From the cell containing the given text, extract its center point as [x, y] coordinate. 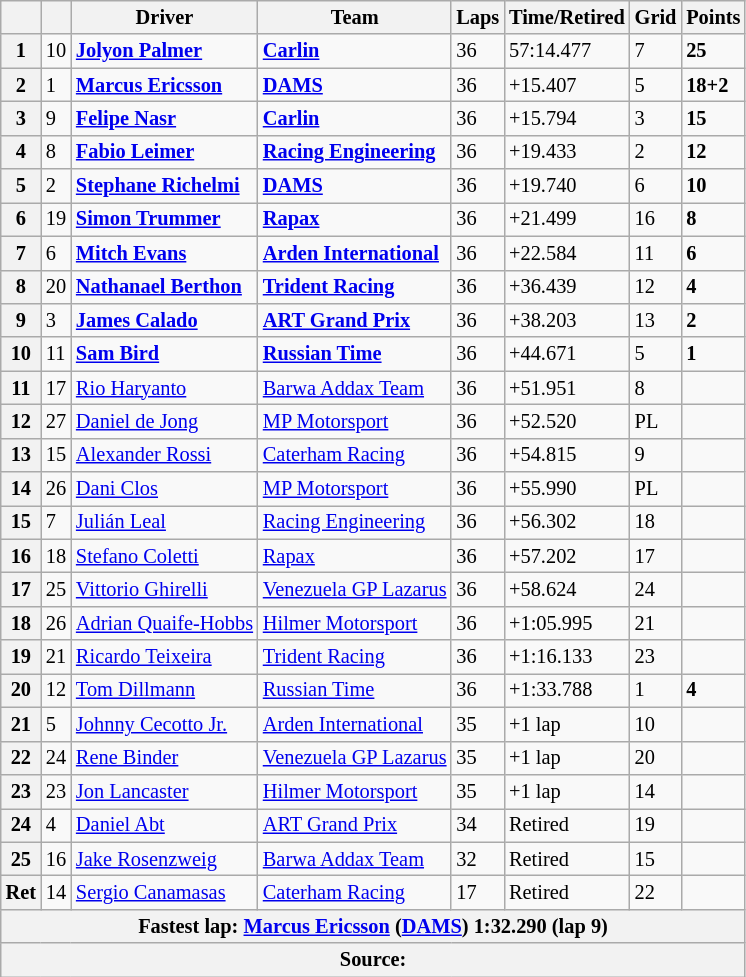
+21.499 [567, 219]
Adrian Quaife-Hobbs [164, 623]
Daniel Abt [164, 825]
Driver [164, 17]
Tom Dillmann [164, 690]
Jon Lancaster [164, 791]
Ret [21, 892]
Marcus Ericsson [164, 85]
Source: [374, 960]
Mitch Evans [164, 253]
+54.815 [567, 455]
Fabio Leimer [164, 152]
+57.202 [567, 556]
Grid [656, 17]
+38.203 [567, 320]
57:14.477 [567, 51]
+15.407 [567, 85]
Felipe Nasr [164, 118]
Jake Rosenzweig [164, 859]
+58.624 [567, 589]
James Calado [164, 320]
Julián Leal [164, 522]
Fastest lap: Marcus Ericsson (DAMS) 1:32.290 (lap 9) [374, 926]
+22.584 [567, 253]
Johnny Cecotto Jr. [164, 724]
Team [354, 17]
Points [713, 17]
+44.671 [567, 354]
+52.520 [567, 421]
Sergio Canamasas [164, 892]
+1:05.995 [567, 623]
27 [56, 421]
Rio Haryanto [164, 388]
Nathanael Berthon [164, 287]
32 [478, 859]
Laps [478, 17]
+36.439 [567, 287]
+19.740 [567, 186]
Stephane Richelmi [164, 186]
+15.794 [567, 118]
Ricardo Teixeira [164, 657]
Vittorio Ghirelli [164, 589]
Rene Binder [164, 758]
+1:16.133 [567, 657]
Daniel de Jong [164, 421]
Dani Clos [164, 489]
+19.433 [567, 152]
Sam Bird [164, 354]
18+2 [713, 85]
+55.990 [567, 489]
+1:33.788 [567, 690]
Alexander Rossi [164, 455]
Simon Trummer [164, 219]
+56.302 [567, 522]
34 [478, 825]
Time/Retired [567, 17]
Jolyon Palmer [164, 51]
+51.951 [567, 388]
Stefano Coletti [164, 556]
